Provide the (x, y) coordinate of the cell's center where the given text is located.  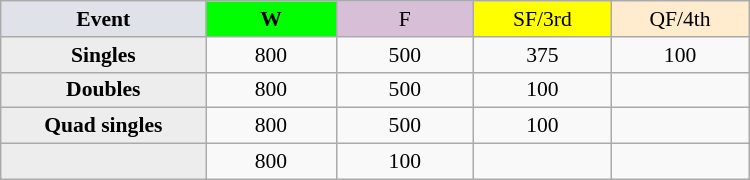
F (405, 19)
Quad singles (104, 126)
Event (104, 19)
SF/3rd (543, 19)
W (271, 19)
QF/4th (680, 19)
Doubles (104, 90)
Singles (104, 55)
375 (543, 55)
